Find where the given text appears and provide that cell's center as [x, y] coordinate. 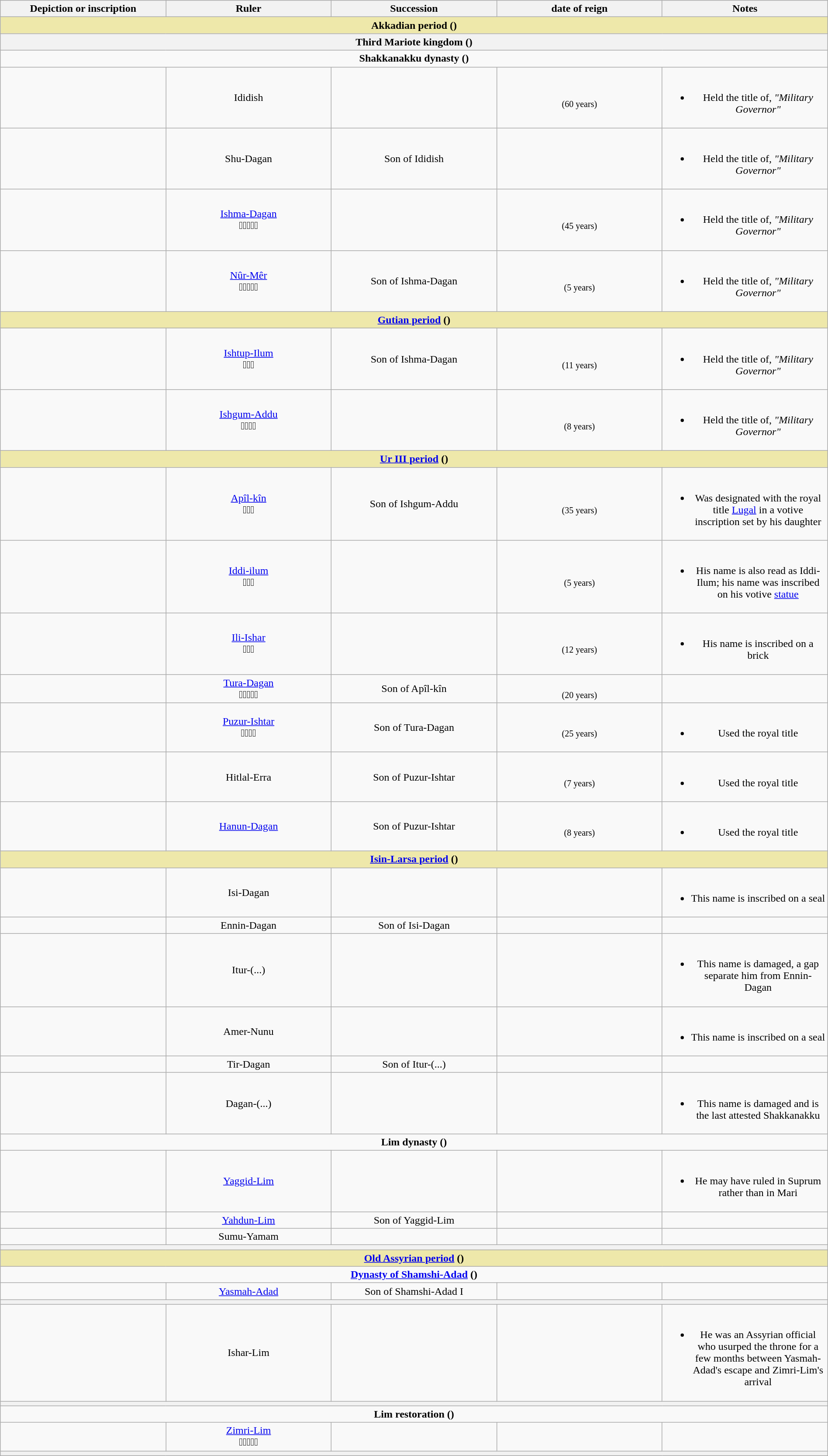
Ili-Ishar𒀭𒄿𒊬 [249, 644]
Puzur-Ishtar𒆃𒊭𒁹𒁯 [249, 728]
Akkadian period () [414, 25]
Hitlal-Erra [249, 777]
Son of Itur-(...) [414, 1064]
(12 years) [579, 644]
This name is damaged and is the last attested Shakkanakku [745, 1103]
Succession [414, 9]
Isi-Dagan [249, 892]
Depiction or inscription [83, 9]
(20 years) [579, 688]
His name is inscribed on a brick [745, 644]
Ennin-Dagan [249, 925]
Son of Tura-Dagan [414, 728]
Son of Shamshi-Adad I [414, 1291]
Ididish [249, 97]
Dynasty of Shamshi-Adad () [414, 1275]
Nûr-Mêr𒉌𒉿𒅈𒈨𒅕 [249, 281]
Isin-Larsa period () [414, 859]
Ishtup-Ilum𒅖𒁾𒀭 [249, 359]
Yahdun-Lim [249, 1220]
Apîl-kîn 𒀀𒉈𒄀 [249, 504]
Son of Ididish [414, 159]
Gutian period () [414, 320]
Ur III period () [414, 459]
Son of Ishgum-Addu [414, 504]
Lim dynasty () [414, 1142]
Was designated with the royal title Lugal in a votive inscription set by his daughter [745, 504]
Tura-Dagan𒌅𒊏𒀭𒁕𒃶 [249, 688]
(25 years) [579, 728]
Ruler [249, 9]
Hanun-Dagan [249, 827]
Ishar-Lim [249, 1352]
Old Assyrian period () [414, 1258]
(11 years) [579, 359]
Third Mariote kingdom () [414, 42]
(60 years) [579, 97]
His name is also read as Iddi-Ilum; his name was inscribed on his votive statue [745, 577]
Notes [745, 9]
Ishgum-Addu𒅖𒄣𒀭𒅎 [249, 420]
Yaggid-Lim [249, 1181]
(7 years) [579, 777]
Dagan-(...) [249, 1103]
(35 years) [579, 504]
Sumu-Yamam [249, 1237]
This name is damaged, a gap separate him from Ennin-Dagan [745, 970]
Itur-(...) [249, 970]
Iddi-ilum𒄿𒋾𒀭 [249, 577]
Ishma-Dagan𒅖𒈣𒀭𒁕𒃶 [249, 220]
Son of Apîl-kîn [414, 688]
date of reign [579, 9]
Shakkanakku dynasty () [414, 59]
Tir-Dagan [249, 1064]
Yasmah-Adad [249, 1291]
He may have ruled in Suprum rather than in Mari [745, 1181]
Son of Isi-Dagan [414, 925]
Shu-Dagan [249, 159]
He was an Assyrian official who usurped the throne for a few months between Yasmah-Adad's escape and Zimri-Lim's arrival [745, 1352]
(45 years) [579, 220]
Lim restoration () [414, 1414]
Son of Yaggid-Lim [414, 1220]
Amer-Nunu [249, 1031]
Zimri-Lim𒍣𒅎𒊑𒇷𒅎 [249, 1436]
